Return (X, Y) of the center of cell containing provided text 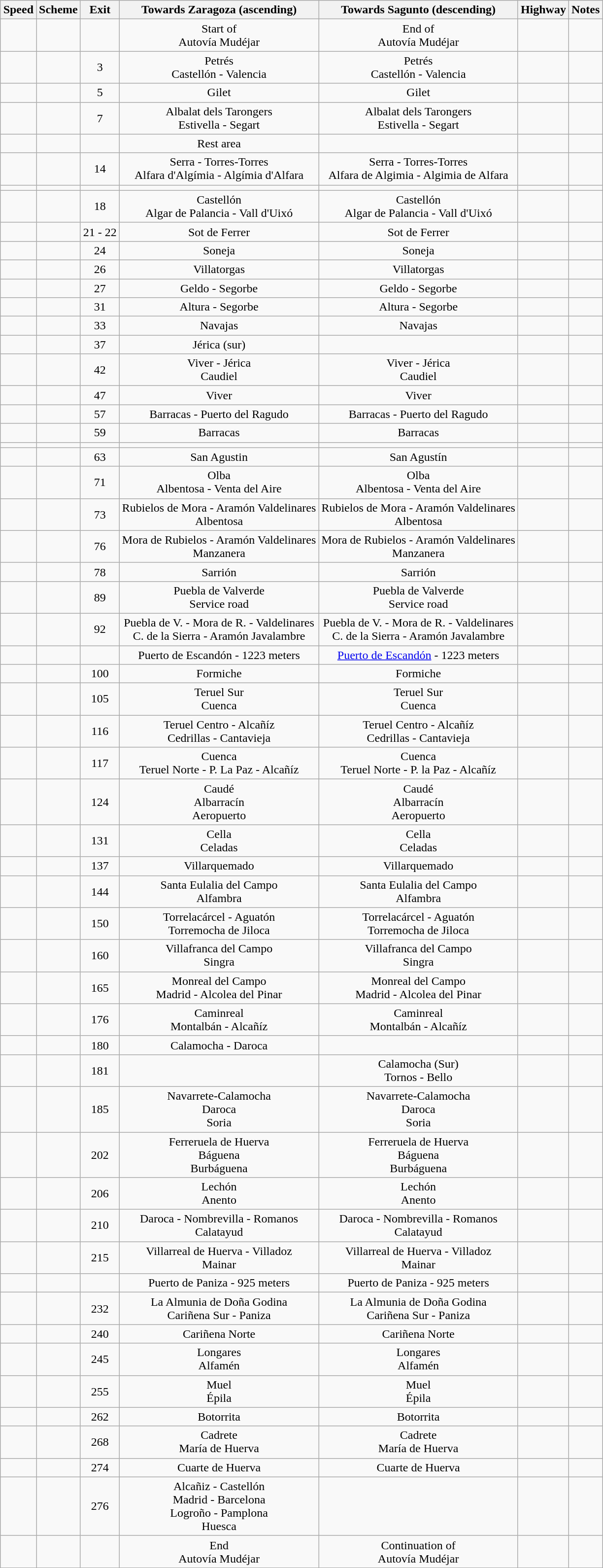
262 (100, 1417)
206 (100, 1194)
Jérica (sur) (219, 345)
37 (100, 345)
274 (100, 1467)
180 (100, 1045)
232 (100, 1308)
176 (100, 1019)
Serra - Torres-TorresAlfara de Algimia - Algimia de Alfara (419, 169)
EndAutovía Mudéjar (219, 1552)
240 (100, 1334)
27 (100, 288)
San Agustín (419, 457)
57 (100, 414)
144 (100, 891)
26 (100, 269)
End ofAutovía Mudéjar (419, 35)
San Agustin (219, 457)
92 (100, 629)
165 (100, 988)
5 (100, 93)
24 (100, 250)
117 (100, 763)
31 (100, 307)
3 (100, 67)
Calamocha (Sur)Tornos - Bello (419, 1071)
47 (100, 395)
71 (100, 482)
210 (100, 1225)
202 (100, 1154)
Towards Sagunto (descending) (419, 10)
Continuation ofAutovía Mudéjar (419, 1552)
21 - 22 (100, 232)
185 (100, 1109)
59 (100, 433)
89 (100, 597)
42 (100, 370)
105 (100, 699)
18 (100, 206)
215 (100, 1258)
Scheme (59, 10)
Serra - Torres-TorresAlfara d'Algímia - Algímia d'Alfara (219, 169)
Highway (543, 10)
137 (100, 866)
76 (100, 546)
124 (100, 802)
160 (100, 955)
268 (100, 1442)
Speed (18, 10)
116 (100, 732)
7 (100, 118)
Calamocha - Daroca (219, 1045)
CuencaTeruel Norte - P. la Paz - Alcañíz (419, 763)
73 (100, 515)
CuencaTeruel Norte - P. La Paz - Alcañíz (219, 763)
276 (100, 1506)
181 (100, 1071)
100 (100, 674)
Notes (585, 10)
245 (100, 1359)
Start ofAutovía Mudéjar (219, 35)
255 (100, 1391)
Exit (100, 10)
33 (100, 326)
150 (100, 924)
131 (100, 841)
78 (100, 572)
Towards Zaragoza (ascending) (219, 10)
Rest area (219, 143)
Alcañiz - Castellón Madrid - Barcelona Logroño - Pamplona Huesca (219, 1506)
63 (100, 457)
14 (100, 169)
